Provide the [x, y] coordinate of the cell's center where the given text is located.  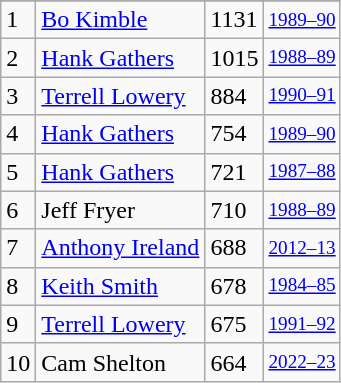
1990–91 [302, 96]
754 [234, 134]
2012–13 [302, 248]
664 [234, 362]
1131 [234, 20]
688 [234, 248]
Anthony Ireland [120, 248]
710 [234, 210]
Keith Smith [120, 286]
Cam Shelton [120, 362]
678 [234, 286]
1015 [234, 58]
5 [18, 172]
2 [18, 58]
10 [18, 362]
Jeff Fryer [120, 210]
9 [18, 324]
Bo Kimble [120, 20]
8 [18, 286]
721 [234, 172]
6 [18, 210]
1987–88 [302, 172]
1984–85 [302, 286]
675 [234, 324]
4 [18, 134]
2022–23 [302, 362]
3 [18, 96]
1 [18, 20]
1991–92 [302, 324]
7 [18, 248]
884 [234, 96]
